Output the (X, Y) coordinate of the center of the cell containing the given text.  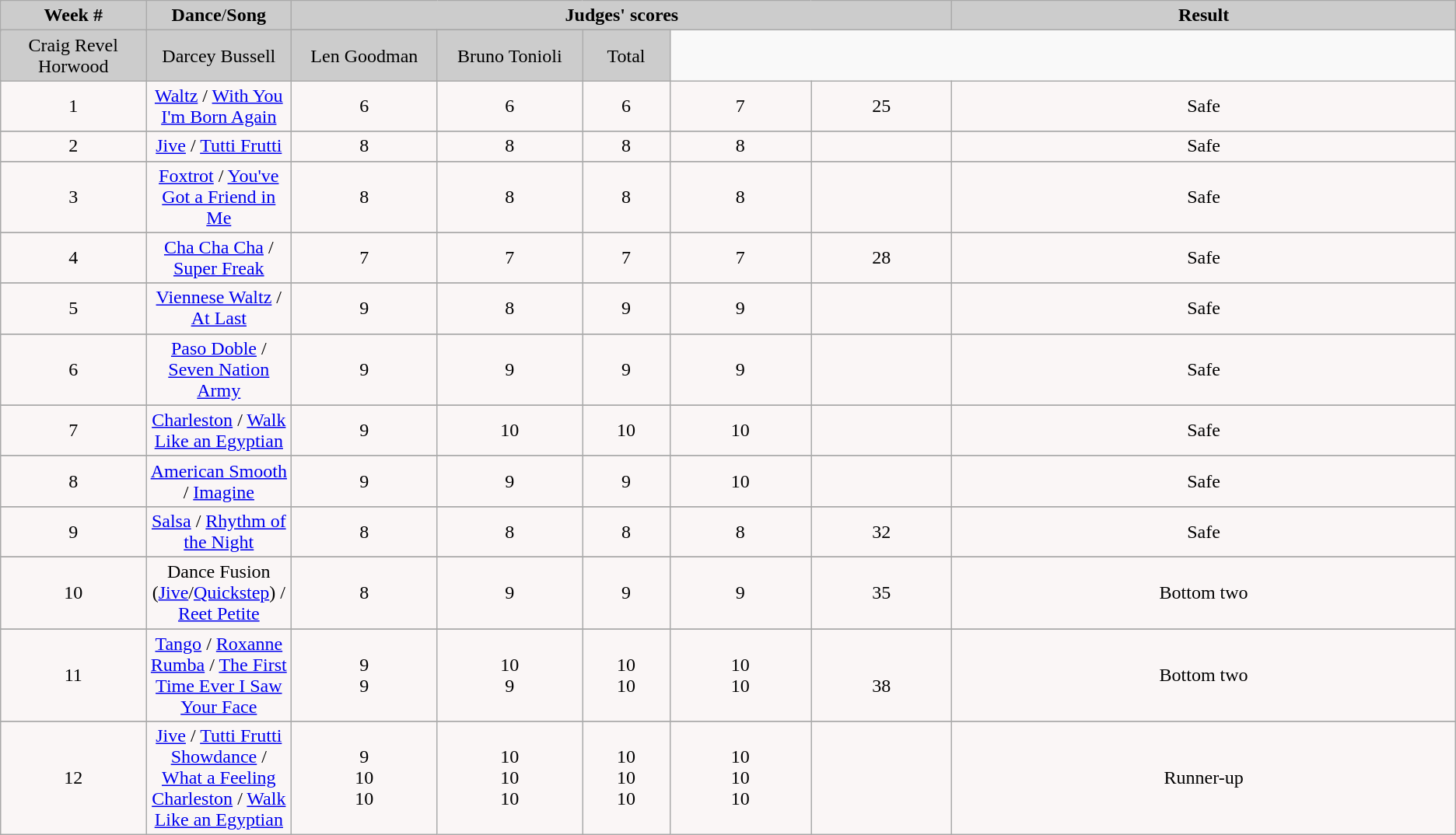
3 (73, 197)
4 (73, 258)
Paso Doble / Seven Nation Army (219, 369)
5 (73, 308)
Total (626, 56)
9 10 10 (364, 778)
Runner-up (1204, 778)
Waltz / With You I'm Born Again (219, 106)
Craig Revel Horwood (73, 56)
Foxtrot / You've Got a Friend in Me (219, 197)
Darcey Bussell (219, 56)
25 (882, 106)
Len Goodman (364, 56)
Jive / Tutti Frutti Showdance / What a Feeling Charleston / Walk Like an Egyptian (219, 778)
35 (882, 592)
32 (882, 532)
11 (73, 675)
Week # (73, 16)
2 (73, 146)
Dance Fusion (Jive/Quickstep) / Reet Petite (219, 592)
Bruno Tonioli (510, 56)
American Smooth / Imagine (219, 480)
Judges' scores (622, 16)
10 9 (510, 675)
38 (882, 675)
Cha Cha Cha / Super Freak (219, 258)
1 (73, 106)
Charleston / Walk Like an Egyptian (219, 431)
Viennese Waltz / At Last (219, 308)
Tango / Roxanne Rumba / The First Time Ever I Saw Your Face (219, 675)
12 (73, 778)
Dance/Song (219, 16)
9 9 (364, 675)
Salsa / Rhythm of the Night (219, 532)
Jive / Tutti Frutti (219, 146)
Result (1204, 16)
28 (882, 258)
